Pinpoint the cell where the given text exists, returning its [x, y] midpoint coordinate. 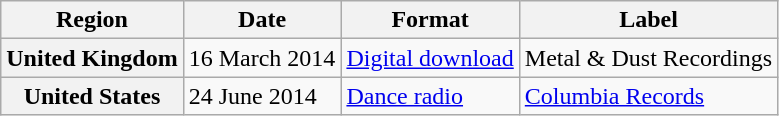
Dance radio [430, 96]
United States [92, 96]
Date [262, 20]
Format [430, 20]
Label [648, 20]
Digital download [430, 58]
16 March 2014 [262, 58]
Metal & Dust Recordings [648, 58]
United Kingdom [92, 58]
24 June 2014 [262, 96]
Columbia Records [648, 96]
Region [92, 20]
